From the cell containing the given text, extract its center point as [X, Y] coordinate. 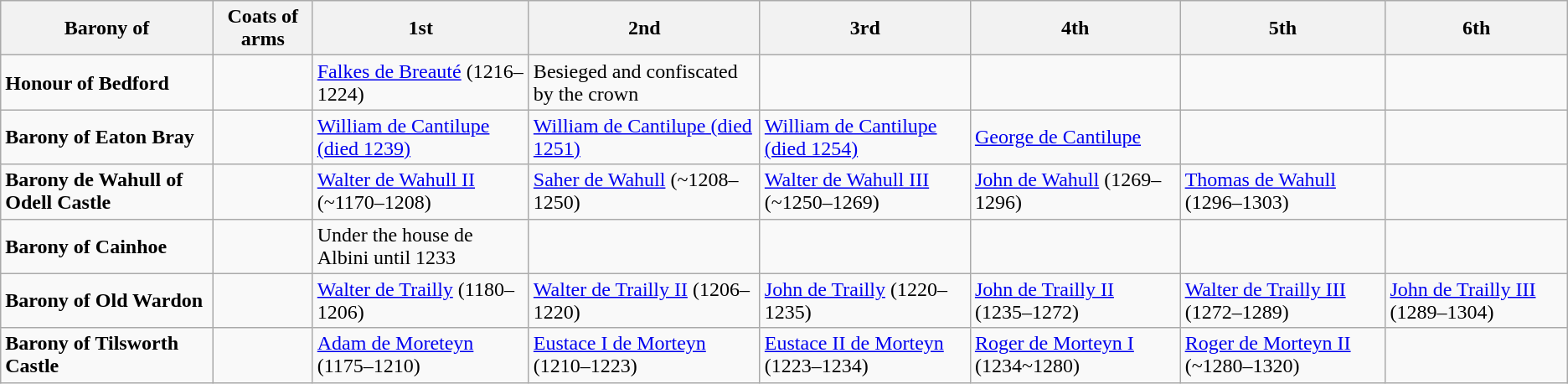
6th [1476, 29]
Walter de Wahull III (~1250–1269) [864, 191]
4th [1075, 29]
Walter de Trailly (1180–1206) [420, 300]
Barony de Wahull of Odell Castle [107, 191]
Barony of [107, 29]
Eustace II de Morteyn (1223–1234) [864, 355]
Adam de Moreteyn (1175–1210) [420, 355]
Falkes de Breauté (1216–1224) [420, 82]
Barony of Eaton Bray [107, 138]
5th [1283, 29]
Roger de Morteyn I (1234~1280) [1075, 355]
William de Cantilupe (died 1251) [644, 138]
Thomas de Wahull (1296–1303) [1283, 191]
Walter de Trailly II (1206–1220) [644, 300]
Coats of arms [263, 29]
2nd [644, 29]
3rd [864, 29]
Barony of Cainhoe [107, 246]
George de Cantilupe [1075, 138]
Barony of Tilsworth Castle [107, 355]
William de Cantilupe (died 1254) [864, 138]
Barony of Old Wardon [107, 300]
Roger de Morteyn II (~1280–1320) [1283, 355]
Eustace I de Morteyn (1210–1223) [644, 355]
Walter de Trailly III (1272–1289) [1283, 300]
John de Trailly III (1289–1304) [1476, 300]
1st [420, 29]
Walter de Wahull II (~1170–1208) [420, 191]
John de Wahull (1269–1296) [1075, 191]
Besieged and confiscated by the crown [644, 82]
Honour of Bedford [107, 82]
Under the house de Albini until 1233 [420, 246]
William de Cantilupe (died 1239) [420, 138]
John de Trailly II (1235–1272) [1075, 300]
Saher de Wahull (~1208–1250) [644, 191]
John de Trailly (1220–1235) [864, 300]
